Scan for the cell matching the given text and deliver its [x, y] coordinate at center. 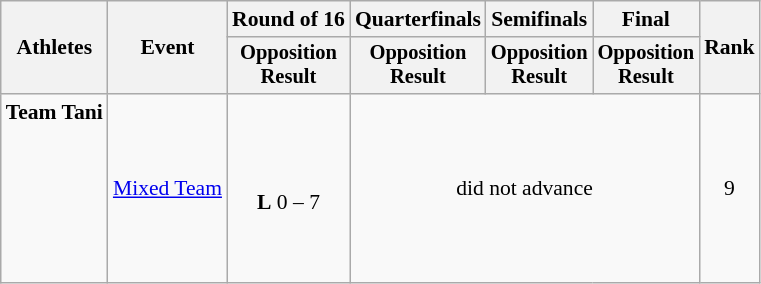
Semifinals [540, 19]
Mixed Team [168, 188]
Final [646, 19]
Event [168, 48]
Athletes [54, 48]
Round of 16 [288, 19]
did not advance [524, 188]
Team Tani [54, 188]
L 0 – 7 [288, 188]
Rank [730, 48]
9 [730, 188]
Quarterfinals [418, 19]
